Pinpoint the cell where the given text exists, returning its (x, y) midpoint coordinate. 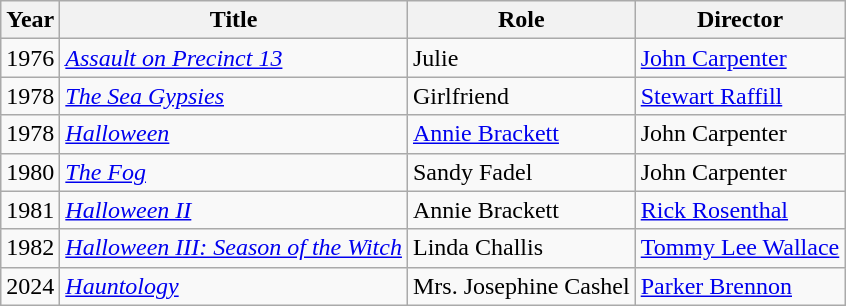
Role (521, 20)
Girlfriend (521, 96)
Mrs. Josephine Cashel (521, 286)
Assault on Precinct 13 (234, 58)
Halloween III: Season of the Witch (234, 248)
Hauntology (234, 286)
Sandy Fadel (521, 172)
The Fog (234, 172)
Stewart Raffill (740, 96)
Parker Brennon (740, 286)
Year (30, 20)
Halloween II (234, 210)
1976 (30, 58)
Linda Challis (521, 248)
Halloween (234, 134)
1982 (30, 248)
Director (740, 20)
1980 (30, 172)
Rick Rosenthal (740, 210)
Title (234, 20)
Julie (521, 58)
Tommy Lee Wallace (740, 248)
1981 (30, 210)
2024 (30, 286)
The Sea Gypsies (234, 96)
